Return (X, Y) of the center of cell containing provided text 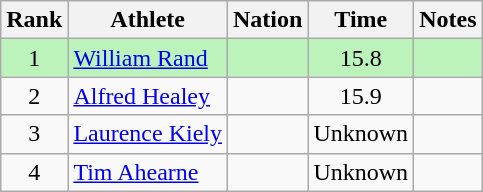
1 (34, 58)
Athlete (148, 20)
Alfred Healey (148, 96)
Rank (34, 20)
Laurence Kiely (148, 134)
4 (34, 172)
2 (34, 96)
William Rand (148, 58)
3 (34, 134)
Nation (268, 20)
Tim Ahearne (148, 172)
Time (361, 20)
15.8 (361, 58)
15.9 (361, 96)
Notes (448, 20)
